Return (X, Y) of the center of cell containing provided text 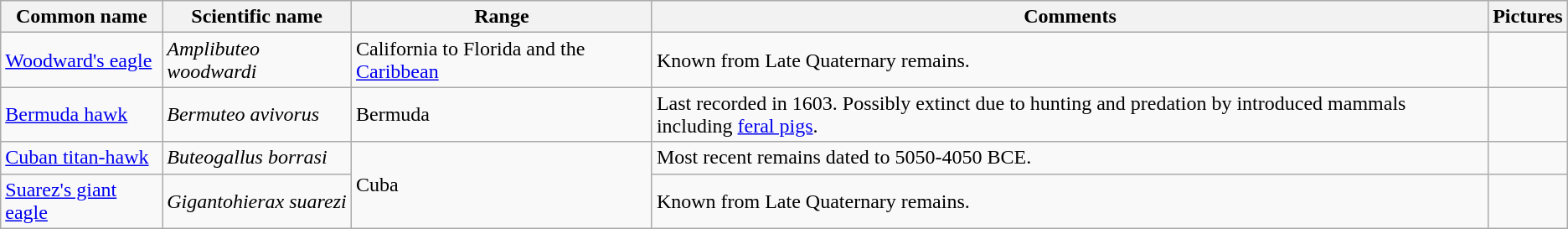
Woodward's eagle (82, 60)
Bermuda hawk (82, 114)
Cuban titan-hawk (82, 158)
Most recent remains dated to 5050-4050 BCE. (1070, 158)
California to Florida and the Caribbean (503, 60)
Bermuda (503, 114)
Gigantohierax suarezi (257, 201)
Comments (1070, 17)
Range (503, 17)
Last recorded in 1603. Possibly extinct due to hunting and predation by introduced mammals including feral pigs. (1070, 114)
Suarez's giant eagle (82, 201)
Common name (82, 17)
Amplibuteo woodwardi (257, 60)
Scientific name (257, 17)
Bermuteo avivorus (257, 114)
Cuba (503, 185)
Pictures (1528, 17)
Buteogallus borrasi (257, 158)
